Return the (X, Y) coordinate for the center point of the cell that contains the specified text.  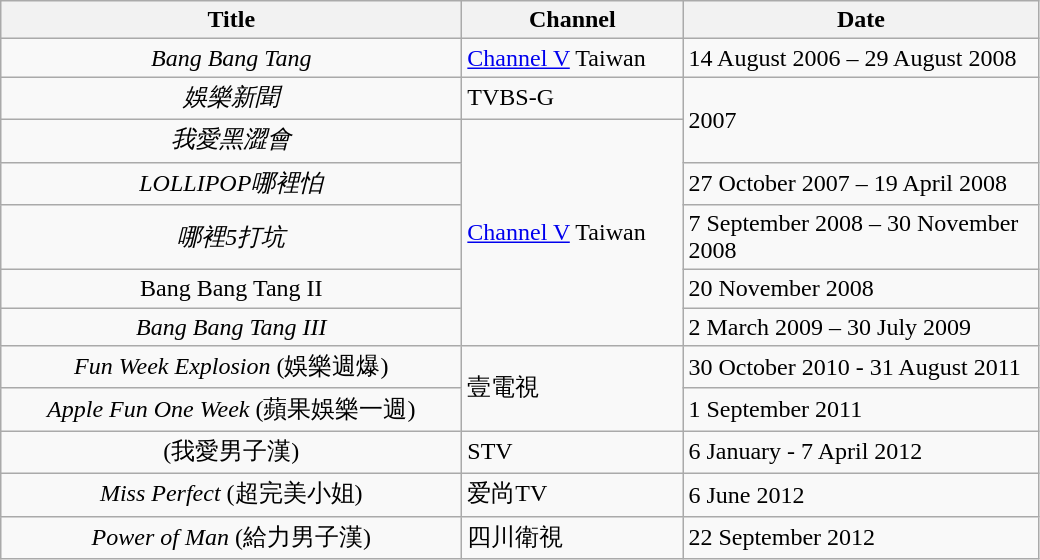
Channel (572, 20)
14 August 2006 – 29 August 2008 (861, 58)
7 September 2008 – 30 November 2008 (861, 238)
我愛黑澀會 (232, 140)
6 January - 7 April 2012 (861, 452)
30 October 2010 - 31 August 2011 (861, 368)
TVBS-G (572, 98)
Bang Bang Tang (232, 58)
27 October 2007 – 19 April 2008 (861, 184)
2007 (861, 120)
20 November 2008 (861, 289)
(我愛男子漢) (232, 452)
娛樂新聞 (232, 98)
Bang Bang Tang III (232, 327)
四川衛視 (572, 538)
Power of Man (給力男子漢) (232, 538)
Bang Bang Tang II (232, 289)
STV (572, 452)
Fun Week Explosion (娛樂週爆) (232, 368)
壹電視 (572, 388)
爱尚TV (572, 494)
Apple Fun One Week (蘋果娛樂一週) (232, 410)
Miss Perfect (超完美小姐) (232, 494)
6 June 2012 (861, 494)
哪裡5打坑 (232, 238)
Date (861, 20)
2 March 2009 – 30 July 2009 (861, 327)
1 September 2011 (861, 410)
Title (232, 20)
LOLLIPOP哪裡怕 (232, 184)
22 September 2012 (861, 538)
